Find where the given text appears and provide that cell's center as (x, y) coordinate. 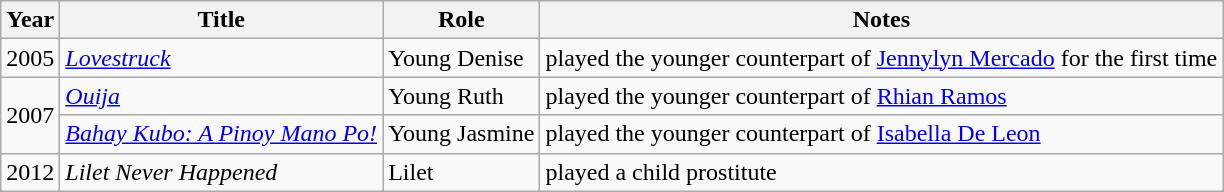
played the younger counterpart of Rhian Ramos (882, 96)
played the younger counterpart of Isabella De Leon (882, 134)
Lovestruck (222, 58)
played a child prostitute (882, 172)
Notes (882, 20)
Lilet (462, 172)
Bahay Kubo: A Pinoy Mano Po! (222, 134)
2005 (30, 58)
2007 (30, 115)
Year (30, 20)
Ouija (222, 96)
Role (462, 20)
Young Jasmine (462, 134)
Lilet Never Happened (222, 172)
Title (222, 20)
2012 (30, 172)
Young Denise (462, 58)
Young Ruth (462, 96)
played the younger counterpart of Jennylyn Mercado for the first time (882, 58)
